Scan for the cell matching the given text and deliver its [X, Y] coordinate at center. 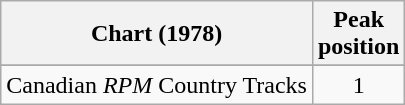
Peakposition [358, 34]
Canadian RPM Country Tracks [157, 85]
1 [358, 85]
Chart (1978) [157, 34]
